For the text-containing cell, return its midpoint in (X, Y) coordinate format. 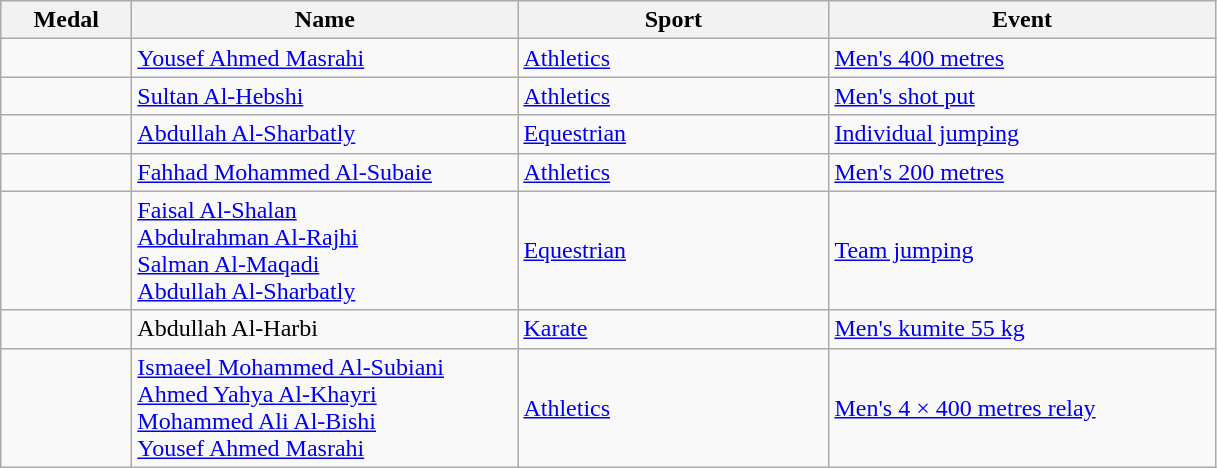
Yousef Ahmed Masrahi (325, 58)
Men's 400 metres (1022, 58)
Ismaeel Mohammed Al-SubianiAhmed Yahya Al-KhayriMohammed Ali Al-BishiYousef Ahmed Masrahi (325, 408)
Men's 4 × 400 metres relay (1022, 408)
Abdullah Al-Sharbatly (325, 134)
Abdullah Al-Harbi (325, 329)
Medal (66, 20)
Faisal Al-ShalanAbdulrahman Al-RajhiSalman Al-MaqadiAbdullah Al-Sharbatly (325, 250)
Name (325, 20)
Men's shot put (1022, 96)
Fahhad Mohammed Al-Subaie (325, 172)
Event (1022, 20)
Men's 200 metres (1022, 172)
Men's kumite 55 kg (1022, 329)
Individual jumping (1022, 134)
Sport (674, 20)
Karate (674, 329)
Sultan Al-Hebshi (325, 96)
Team jumping (1022, 250)
